Extract the (X, Y) coordinate from the center of the cell holding the provided text.  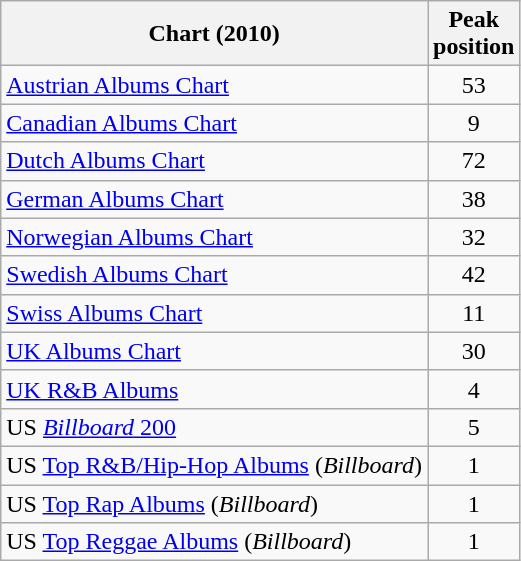
Canadian Albums Chart (214, 123)
Peakposition (474, 34)
Austrian Albums Chart (214, 85)
US Top Reggae Albums (Billboard) (214, 542)
42 (474, 275)
Chart (2010) (214, 34)
9 (474, 123)
US Billboard 200 (214, 427)
4 (474, 389)
Norwegian Albums Chart (214, 237)
30 (474, 351)
UK Albums Chart (214, 351)
72 (474, 161)
UK R&B Albums (214, 389)
11 (474, 313)
Swiss Albums Chart (214, 313)
5 (474, 427)
53 (474, 85)
38 (474, 199)
US Top R&B/Hip-Hop Albums (Billboard) (214, 465)
Dutch Albums Chart (214, 161)
US Top Rap Albums (Billboard) (214, 503)
Swedish Albums Chart (214, 275)
32 (474, 237)
German Albums Chart (214, 199)
